Pinpoint the cell where the given text exists, returning its [X, Y] midpoint coordinate. 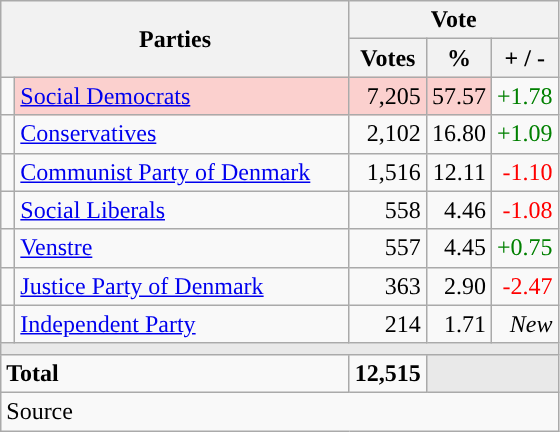
Parties [176, 39]
557 [388, 248]
Vote [454, 20]
558 [388, 210]
New [524, 324]
4.46 [458, 210]
12,515 [388, 373]
1,516 [388, 172]
Total [176, 373]
Justice Party of Denmark [182, 286]
2.90 [458, 286]
4.45 [458, 248]
2,102 [388, 134]
1.71 [458, 324]
7,205 [388, 96]
+0.75 [524, 248]
+ / - [524, 58]
-2.47 [524, 286]
Source [280, 411]
Venstre [182, 248]
+1.78 [524, 96]
Votes [388, 58]
214 [388, 324]
Independent Party [182, 324]
Conservatives [182, 134]
Social Democrats [182, 96]
16.80 [458, 134]
Communist Party of Denmark [182, 172]
57.57 [458, 96]
12.11 [458, 172]
363 [388, 286]
% [458, 58]
+1.09 [524, 134]
-1.08 [524, 210]
Social Liberals [182, 210]
-1.10 [524, 172]
